Search for the cell housing the specified text and yield its [x, y] center coordinate. 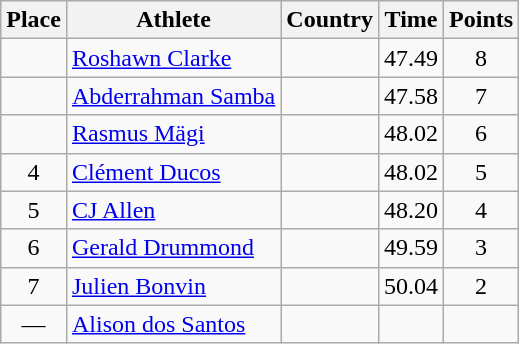
49.59 [412, 248]
Abderrahman Samba [173, 96]
3 [482, 248]
Clément Ducos [173, 172]
Place [34, 20]
Roshawn Clarke [173, 58]
48.20 [412, 210]
Gerald Drummond [173, 248]
Points [482, 20]
Julien Bonvin [173, 286]
CJ Allen [173, 210]
Athlete [173, 20]
Country [330, 20]
50.04 [412, 286]
47.49 [412, 58]
2 [482, 286]
Alison dos Santos [173, 324]
8 [482, 58]
Time [412, 20]
— [34, 324]
Rasmus Mägi [173, 134]
47.58 [412, 96]
